Return [x, y] of the center of cell containing provided text 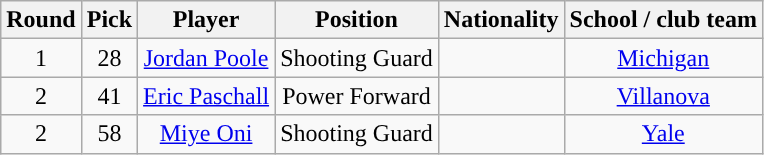
Yale [663, 134]
Pick [109, 20]
1 [41, 58]
Position [357, 20]
Michigan [663, 58]
Player [206, 20]
Round [41, 20]
School / club team [663, 20]
28 [109, 58]
58 [109, 134]
Nationality [501, 20]
41 [109, 96]
Eric Paschall [206, 96]
Power Forward [357, 96]
Villanova [663, 96]
Miye Oni [206, 134]
Jordan Poole [206, 58]
